Locate the cell with the specified text and output its [x, y] center coordinate. 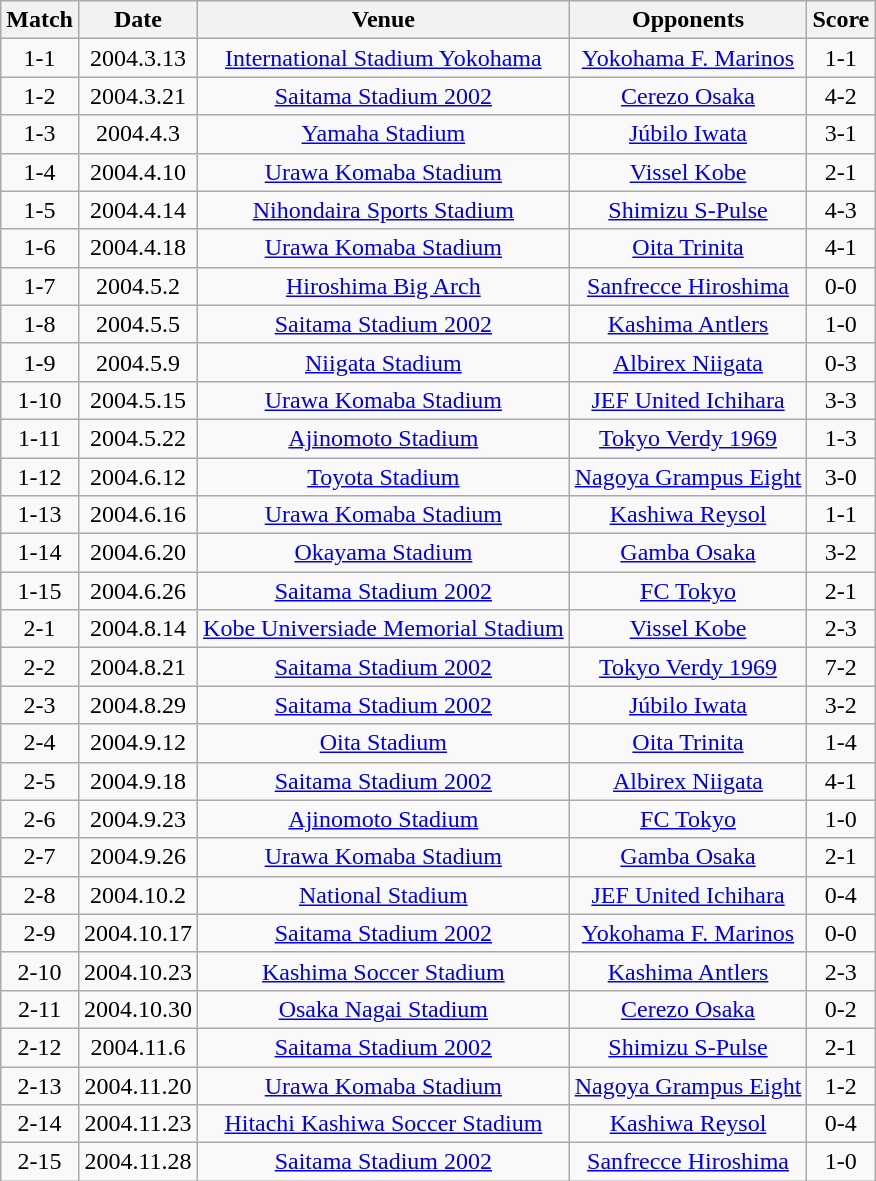
Oita Stadium [384, 743]
2004.5.22 [138, 438]
Osaka Nagai Stadium [384, 1009]
2004.9.23 [138, 819]
2004.11.23 [138, 1124]
2004.4.3 [138, 134]
2004.8.14 [138, 629]
Venue [384, 20]
2-14 [40, 1124]
3-1 [841, 134]
Niigata Stadium [384, 362]
1-7 [40, 286]
2004.10.17 [138, 933]
2004.11.20 [138, 1085]
2004.3.21 [138, 96]
2-15 [40, 1162]
2004.11.6 [138, 1047]
2004.6.12 [138, 477]
1-15 [40, 591]
2-6 [40, 819]
1-14 [40, 553]
3-0 [841, 477]
2004.9.12 [138, 743]
Date [138, 20]
2004.11.28 [138, 1162]
2004.6.20 [138, 553]
2-9 [40, 933]
Nihondaira Sports Stadium [384, 210]
2-10 [40, 971]
2-7 [40, 857]
4-3 [841, 210]
Toyota Stadium [384, 477]
0-2 [841, 1009]
7-2 [841, 667]
2004.3.13 [138, 58]
1-9 [40, 362]
3-3 [841, 400]
2-12 [40, 1047]
1-12 [40, 477]
Okayama Stadium [384, 553]
2004.9.18 [138, 781]
Hitachi Kashiwa Soccer Stadium [384, 1124]
Score [841, 20]
1-10 [40, 400]
2004.4.18 [138, 248]
2-5 [40, 781]
2004.5.5 [138, 324]
Opponents [688, 20]
Kashima Soccer Stadium [384, 971]
International Stadium Yokohama [384, 58]
2-2 [40, 667]
2004.10.2 [138, 895]
2004.5.9 [138, 362]
2004.6.16 [138, 515]
2-8 [40, 895]
Hiroshima Big Arch [384, 286]
Yamaha Stadium [384, 134]
2004.9.26 [138, 857]
2004.8.29 [138, 705]
1-11 [40, 438]
2004.8.21 [138, 667]
1-5 [40, 210]
0-3 [841, 362]
2004.5.2 [138, 286]
2004.10.23 [138, 971]
2004.4.10 [138, 172]
2004.6.26 [138, 591]
2004.4.14 [138, 210]
Match [40, 20]
National Stadium [384, 895]
2-13 [40, 1085]
Kobe Universiade Memorial Stadium [384, 629]
2-11 [40, 1009]
2-4 [40, 743]
1-13 [40, 515]
1-8 [40, 324]
2004.5.15 [138, 400]
4-2 [841, 96]
1-6 [40, 248]
2004.10.30 [138, 1009]
